Search for the cell housing the specified text and yield its (x, y) center coordinate. 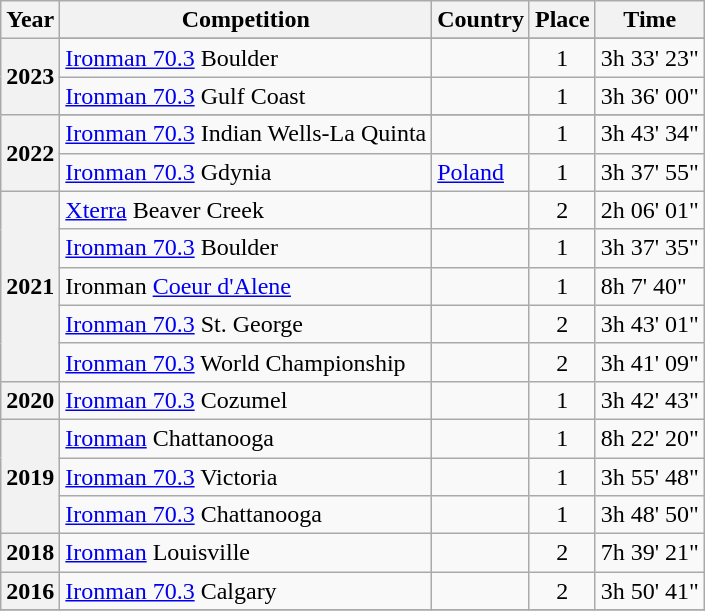
2019 (30, 476)
Ironman 70.3 Cozumel (246, 400)
3h 55' 48" (650, 477)
3h 37' 35" (650, 248)
Ironman 70.3 Gdynia (246, 172)
Ironman 70.3 Calgary (246, 591)
3h 50' 41" (650, 591)
Ironman 70.3 Gulf Coast (246, 96)
Place (562, 20)
3h 37' 55" (650, 172)
8h 22' 20" (650, 438)
Country (481, 20)
2021 (30, 286)
2h 06' 01" (650, 210)
Year (30, 20)
Ironman 70.3 Indian Wells-La Quinta (246, 134)
2016 (30, 591)
3h 36' 00" (650, 96)
Competition (246, 20)
Ironman Louisville (246, 553)
2020 (30, 400)
Xterra Beaver Creek (246, 210)
Ironman 70.3 Chattanooga (246, 515)
Ironman Chattanooga (246, 438)
Ironman 70.3 Victoria (246, 477)
Ironman 70.3 World Championship (246, 362)
3h 41' 09" (650, 362)
3h 42' 43" (650, 400)
8h 7' 40" (650, 286)
3h 43' 01" (650, 324)
Ironman Coeur d'Alene (246, 286)
2022 (30, 153)
3h 48' 50" (650, 515)
3h 33' 23" (650, 58)
7h 39' 21" (650, 553)
Ironman 70.3 St. George (246, 324)
Poland (481, 172)
3h 43' 34" (650, 134)
2023 (30, 77)
2018 (30, 553)
Time (650, 20)
